From the cell containing the given text, extract its center point as (X, Y) coordinate. 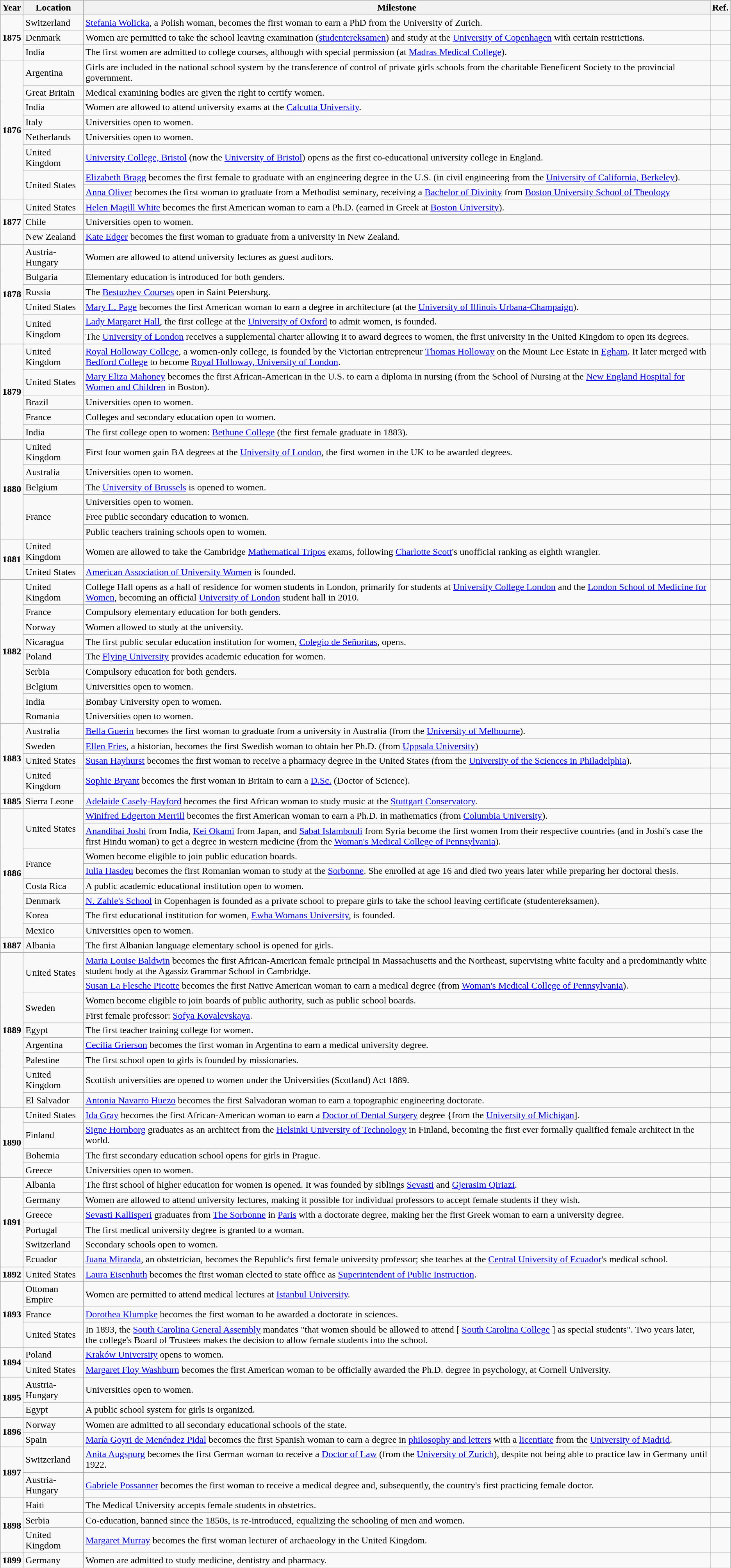
University College, Bristol (now the University of Bristol) opens as the first co-educational university college in England. (397, 157)
Margaret Murray becomes the first woman lecturer of archaeology in the United Kingdom. (397, 1540)
Italy (53, 122)
Women allowed to study at the university. (397, 627)
Ida Gray becomes the first African-American woman to earn a Doctor of Dental Surgery degree {from the University of Michigan]. (397, 1115)
First four women gain BA degrees at the University of London, the first women in the UK to be awarded degrees. (397, 452)
Romania (53, 716)
Secondary schools open to women. (397, 1244)
Compulsory elementary education for both genders. (397, 612)
Kraków University opens to women. (397, 1355)
Ellen Fries, a historian, becomes the first Swedish woman to obtain her Ph.D. (from Uppsala University) (397, 746)
Laura Eisenhuth becomes the first woman elected to state office as Superintendent of Public Instruction. (397, 1274)
Portugal (53, 1229)
Brazil (53, 402)
Women are allowed to attend university lectures, making it possible for individual professors to accept female students if they wish. (397, 1200)
Women are admitted to all secondary educational schools of the state. (397, 1425)
Great Britain (53, 93)
Co-education, banned since the 1850s, is re-introduced, equalizing the schooling of men and women. (397, 1520)
1877 (12, 222)
Gabriele Possanner becomes the first woman to receive a medical degree and, subsequently, the country's first practicing female doctor. (397, 1485)
Mexico (53, 930)
Spain (53, 1440)
Women are allowed to take the Cambridge Mathematical Tripos exams, following Charlotte Scott's unofficial ranking as eighth wrangler. (397, 552)
The Medical University accepts female students in obstetrics. (397, 1505)
The first Albanian language elementary school is opened for girls. (397, 945)
1894 (12, 1362)
1883 (12, 758)
The first educational institution for women, Ewha Womans University, is founded. (397, 916)
1875 (12, 37)
Medical examining bodies are given the right to certify women. (397, 93)
1887 (12, 945)
A public academic educational institution open to women. (397, 886)
Nicaragua (53, 642)
Stefania Wolicka, a Polish woman, becomes the first woman to earn a PhD from the University of Zurich. (397, 23)
Bella Guerin becomes the first woman to graduate from a university in Australia (from the University of Melbourne). (397, 731)
The Flying University provides academic education for women. (397, 657)
1882 (12, 652)
Lady Margaret Hall, the first college at the University of Oxford to admit women, is founded. (397, 322)
A public school system for girls is organized. (397, 1410)
Cecilia Grierson becomes the first woman in Argentina to earn a medical university degree. (397, 1045)
The first medical university degree is granted to a woman. (397, 1229)
Russia (53, 292)
Chile (53, 222)
Susan Hayhurst becomes the first woman to receive a pharmacy degree in the United States (from the University of the Sciences in Philadelphia). (397, 761)
Free public secondary education to women. (397, 517)
1892 (12, 1274)
The University of Brussels is opened to women. (397, 487)
Colleges and secondary education open to women. (397, 417)
Compulsory education for both genders. (397, 672)
American Association of University Women is founded. (397, 572)
The first women are admitted to college courses, although with special permission (at Madras Medical College). (397, 52)
Mary L. Page becomes the first American woman to earn a degree in architecture (at the University of Illinois Urbana-Champaign). (397, 307)
Korea (53, 916)
Bulgaria (53, 277)
1899 (12, 1560)
Anna Oliver becomes the first woman to graduate from a Methodist seminary, receiving a Bachelor of Divinity from Boston University School of Theology (397, 192)
The first secondary education school opens for girls in Prague. (397, 1155)
Milestone (397, 8)
Kate Edger becomes the first woman to graduate from a university in New Zealand. (397, 237)
Susan La Flesche Picotte becomes the first Native American woman to earn a medical degree (from Woman's Medical College of Pennsylvania). (397, 985)
Costa Rica (53, 886)
1881 (12, 559)
Women are permitted to take the school leaving examination (studentereksamen) and study at the University of Copenhagen with certain restrictions. (397, 37)
Public teachers training schools open to women. (397, 532)
1895 (12, 1397)
The first college open to women: Bethune College (the first female graduate in 1883). (397, 432)
1896 (12, 1432)
First female professor: Sofya Kovalevskaya. (397, 1016)
The Bestuzhev Courses open in Saint Petersburg. (397, 292)
Bohemia (53, 1155)
Ref. (720, 8)
Bombay University open to women. (397, 701)
Finland (53, 1135)
Adelaide Casely-Hayford becomes the first African woman to study music at the Stuttgart Conservatory. (397, 801)
Women become eligible to join public education boards. (397, 856)
Women are allowed to attend university exams at the Calcutta University. (397, 107)
1885 (12, 801)
1889 (12, 1030)
Elementary education is introduced for both genders. (397, 277)
N. Zahle's School in Copenhagen is founded as a private school to prepare girls to take the school leaving certificate (studentereksamen). (397, 901)
Year (12, 8)
Location (53, 8)
1878 (12, 294)
1876 (12, 130)
Ecuador (53, 1259)
Sevasti Kallisperi graduates from The Sorbonne in Paris with a doctorate degree, making her the first Greek woman to earn a university degree. (397, 1215)
Ottoman Empire (53, 1295)
The first teacher training college for women. (397, 1030)
1891 (12, 1222)
El Salvador (53, 1100)
Women are admitted to study medicine, dentistry and pharmacy. (397, 1560)
Women are allowed to attend university lectures as guest auditors. (397, 257)
1886 (12, 873)
Netherlands (53, 137)
Dorothea Klumpke becomes the first woman to be awarded a doctorate in sciences. (397, 1315)
1890 (12, 1142)
Sophie Bryant becomes the first woman in Britain to earn a D.Sc. (Doctor of Science). (397, 781)
Palestine (53, 1060)
1898 (12, 1525)
Women are permitted to attend medical lectures at Istanbul University. (397, 1295)
Margaret Floy Washburn becomes the first American woman to be officially awarded the Ph.D. degree in psychology, at Cornell University. (397, 1370)
Haiti (53, 1505)
1879 (12, 392)
Antonia Navarro Huezo becomes the first Salvadoran woman to earn a topographic engineering doctorate. (397, 1100)
Winifred Edgerton Merrill becomes the first American woman to earn a Ph.D. in mathematics (from Columbia University). (397, 816)
1880 (12, 489)
1897 (12, 1472)
Scottish universities are opened to women under the Universities (Scotland) Act 1889. (397, 1080)
Helen Magill White becomes the first American woman to earn a Ph.D. (earned in Greek at Boston University). (397, 207)
The first public secular education institution for women, Colegio de Señoritas, opens. (397, 642)
Sierra Leone (53, 801)
1893 (12, 1315)
Women become eligible to join boards of public authority, such as public school boards. (397, 1000)
The first school open to girls is founded by missionaries. (397, 1060)
New Zealand (53, 237)
The first school of higher education for women is opened. It was founded by siblings Sevasti and Gjerasim Qiriazi. (397, 1185)
